For the text-containing cell, return its midpoint in (X, Y) coordinate format. 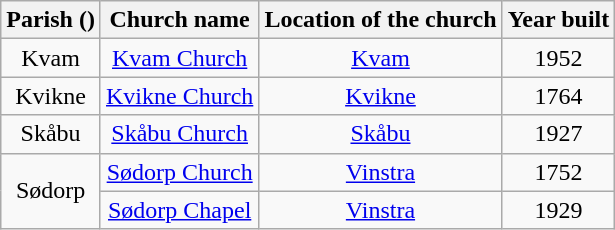
Year built (558, 20)
Sødorp Church (179, 172)
1927 (558, 134)
Church name (179, 20)
Kvam Church (179, 58)
Skåbu Church (179, 134)
Sødorp (51, 191)
1764 (558, 96)
1752 (558, 172)
1952 (558, 58)
1929 (558, 210)
Parish () (51, 20)
Location of the church (380, 20)
Sødorp Chapel (179, 210)
Kvikne Church (179, 96)
